Determine the [X, Y] coordinate at the center of the cell enclosing the given text.  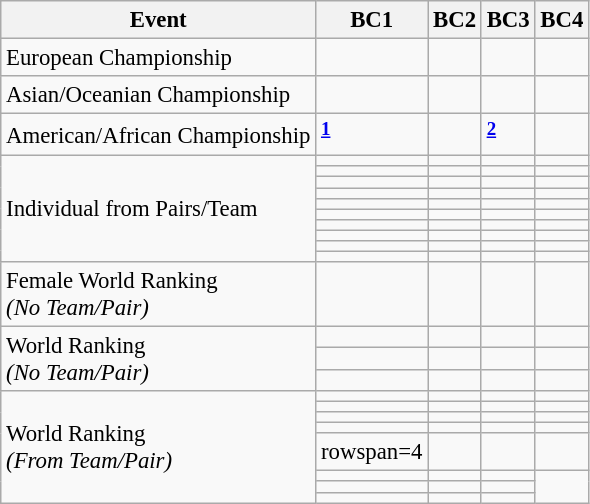
Event [158, 20]
BC4 [562, 20]
Individual from Pairs/Team [158, 209]
2 [508, 135]
Female World Ranking (No Team/Pair) [158, 294]
American/African Championship [158, 135]
rowspan=4 [372, 452]
1 [372, 135]
BC2 [455, 20]
Asian/Oceanian Championship [158, 95]
European Championship [158, 58]
World Ranking (From Team/Pair) [158, 447]
BC1 [372, 20]
World Ranking (No Team/Pair) [158, 358]
BC3 [508, 20]
